From the cell containing the given text, extract its center point as [X, Y] coordinate. 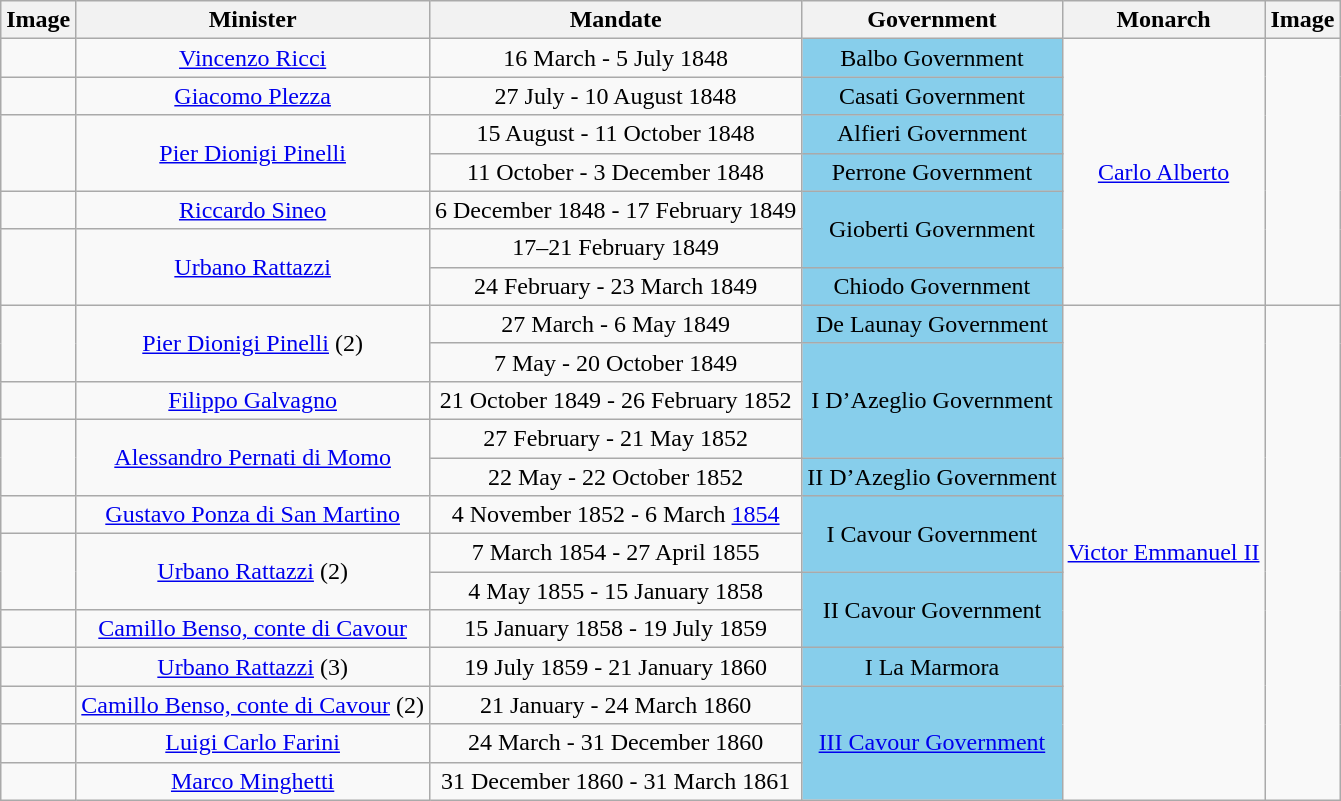
27 March - 6 May 1849 [615, 324]
III Cavour Government [932, 743]
Perrone Government [932, 172]
Camillo Benso, conte di Cavour (2) [253, 705]
15 August - 11 October 1848 [615, 134]
Marco Minghetti [253, 781]
22 May - 22 October 1852 [615, 477]
19 July 1859 - 21 January 1860 [615, 667]
Camillo Benso, conte di Cavour [253, 629]
II D’Azeglio Government [932, 477]
Alfieri Government [932, 134]
I Cavour Government [932, 534]
17–21 February 1849 [615, 248]
21 January - 24 March 1860 [615, 705]
24 February - 23 March 1849 [615, 286]
Urbano Rattazzi [253, 267]
7 March 1854 - 27 April 1855 [615, 553]
4 November 1852 - 6 March 1854 [615, 515]
27 July - 10 August 1848 [615, 96]
Pier Dionigi Pinelli [253, 153]
21 October 1849 - 26 February 1852 [615, 400]
Alessandro Pernati di Momo [253, 457]
4 May 1855 - 15 January 1858 [615, 591]
Vincenzo Ricci [253, 58]
Giacomo Plezza [253, 96]
Victor Emmanuel II [1164, 552]
7 May - 20 October 1849 [615, 362]
15 January 1858 - 19 July 1859 [615, 629]
Gioberti Government [932, 229]
27 February - 21 May 1852 [615, 438]
Government [932, 20]
Filippo Galvagno [253, 400]
Pier Dionigi Pinelli (2) [253, 343]
II Cavour Government [932, 610]
Mandate [615, 20]
Gustavo Ponza di San Martino [253, 515]
Riccardo Sineo [253, 210]
Urbano Rattazzi (3) [253, 667]
I La Marmora [932, 667]
Urbano Rattazzi (2) [253, 572]
I D’Azeglio Government [932, 400]
16 March - 5 July 1848 [615, 58]
De Launay Government [932, 324]
Carlo Alberto [1164, 172]
11 October - 3 December 1848 [615, 172]
Monarch [1164, 20]
Chiodo Government [932, 286]
Balbo Government [932, 58]
24 March - 31 December 1860 [615, 743]
Minister [253, 20]
Casati Government [932, 96]
6 December 1848 - 17 February 1849 [615, 210]
31 December 1860 - 31 March 1861 [615, 781]
Luigi Carlo Farini [253, 743]
